Capture the cell that displays the provided text and extract its [X, Y] central coordinate. 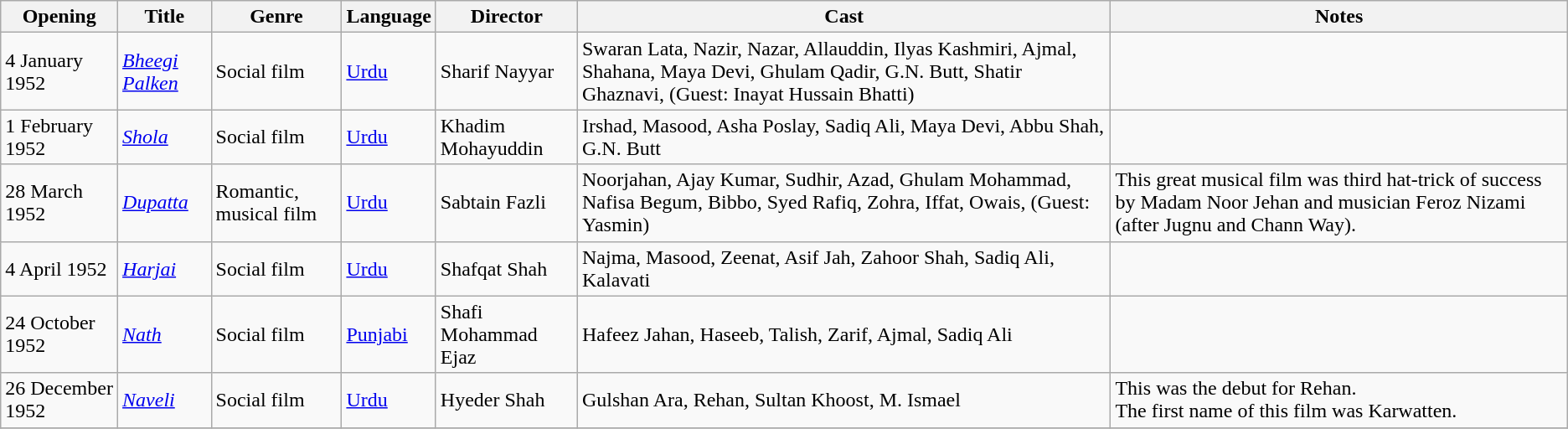
This was the debut for Rehan.The first name of this film was Karwatten. [1338, 401]
Cast [843, 17]
Nath [164, 334]
4 January 1952 [59, 71]
28 March 1952 [59, 203]
Notes [1338, 17]
Noorjahan, Ajay Kumar, Sudhir, Azad, Ghulam Mohammad, Nafisa Begum, Bibbo, Syed Rafiq, Zohra, Iffat, Owais, (Guest: Yasmin) [843, 203]
Gulshan Ara, Rehan, Sultan Khoost, M. Ismael [843, 401]
Shafi Mohammad Ejaz [506, 334]
Bheegi Palken [164, 71]
Hafeez Jahan, Haseeb, Talish, Zarif, Ajmal, Sadiq Ali [843, 334]
Dupatta [164, 203]
Director [506, 17]
Opening [59, 17]
Shafqat Shah [506, 268]
Hyeder Shah [506, 401]
1 February 1952 [59, 137]
4 April 1952 [59, 268]
Title [164, 17]
Shola [164, 137]
This great musical film was third hat-trick of success by Madam Noor Jehan and musician Feroz Nizami (after Jugnu and Chann Way). [1338, 203]
Khadim Mohayuddin [506, 137]
Sabtain Fazli [506, 203]
Naveli [164, 401]
Genre [276, 17]
Romantic, musical film [276, 203]
26 December 1952 [59, 401]
Harjai [164, 268]
Language [389, 17]
Punjabi [389, 334]
Sharif Nayyar [506, 71]
Irshad, Masood, Asha Poslay, Sadiq Ali, Maya Devi, Abbu Shah, G.N. Butt [843, 137]
24 October 1952 [59, 334]
Najma, Masood, Zeenat, Asif Jah, Zahoor Shah, Sadiq Ali, Kalavati [843, 268]
